Identify which cell holds the provided text, then report its [x, y] central coordinate. 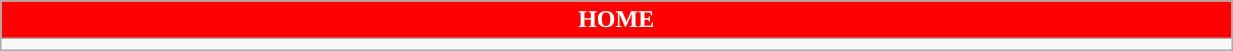
HOME [616, 20]
